Detect which cell encompasses the target text, then output its (X, Y) center coordinate. 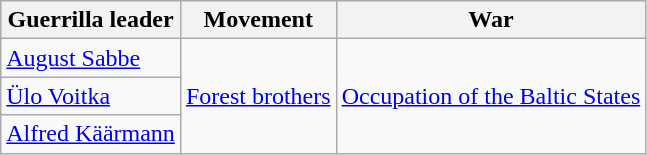
War (491, 20)
Alfred Käärmann (91, 134)
Occupation of the Baltic States (491, 96)
August Sabbe (91, 58)
Guerrilla leader (91, 20)
Ülo Voitka (91, 96)
Movement (258, 20)
Forest brothers (258, 96)
